Determine the [X, Y] coordinate at the center of the cell enclosing the given text.  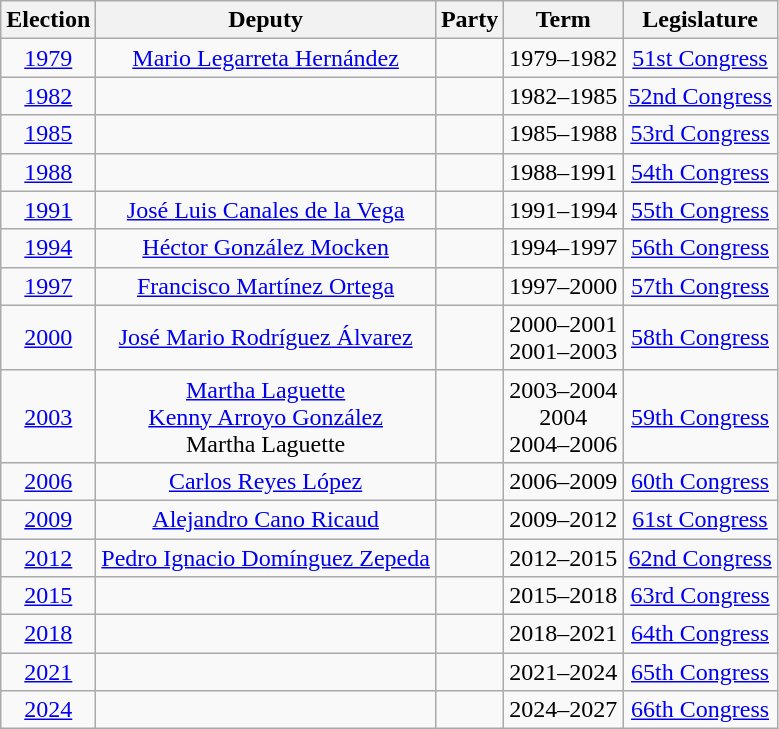
2024 [48, 710]
Francisco Martínez Ortega [266, 286]
58th Congress [700, 338]
1988–1991 [564, 172]
66th Congress [700, 710]
51st Congress [700, 58]
59th Congress [700, 416]
2021 [48, 672]
2015 [48, 596]
Alejandro Cano Ricaud [266, 519]
Party [469, 20]
2018 [48, 634]
1985 [48, 134]
Deputy [266, 20]
1991–1994 [564, 210]
Pedro Ignacio Domínguez Zepeda [266, 557]
1991 [48, 210]
1979 [48, 58]
Legislature [700, 20]
61st Congress [700, 519]
Martha LaguetteKenny Arroyo GonzálezMartha Laguette [266, 416]
65th Congress [700, 672]
1994 [48, 248]
1982–1985 [564, 96]
1982 [48, 96]
1997–2000 [564, 286]
Carlos Reyes López [266, 481]
2006–2009 [564, 481]
2012 [48, 557]
2018–2021 [564, 634]
55th Congress [700, 210]
64th Congress [700, 634]
1994–1997 [564, 248]
2000–20012001–2003 [564, 338]
Term [564, 20]
2003 [48, 416]
62nd Congress [700, 557]
54th Congress [700, 172]
Election [48, 20]
2009–2012 [564, 519]
60th Congress [700, 481]
57th Congress [700, 286]
2012–2015 [564, 557]
2006 [48, 481]
2015–2018 [564, 596]
63rd Congress [700, 596]
José Mario Rodríguez Álvarez [266, 338]
2000 [48, 338]
1988 [48, 172]
José Luis Canales de la Vega [266, 210]
1997 [48, 286]
52nd Congress [700, 96]
1979–1982 [564, 58]
2003–200420042004–2006 [564, 416]
2021–2024 [564, 672]
Mario Legarreta Hernández [266, 58]
53rd Congress [700, 134]
2009 [48, 519]
Héctor González Mocken [266, 248]
2024–2027 [564, 710]
1985–1988 [564, 134]
56th Congress [700, 248]
